Detect which cell encompasses the target text, then output its (X, Y) center coordinate. 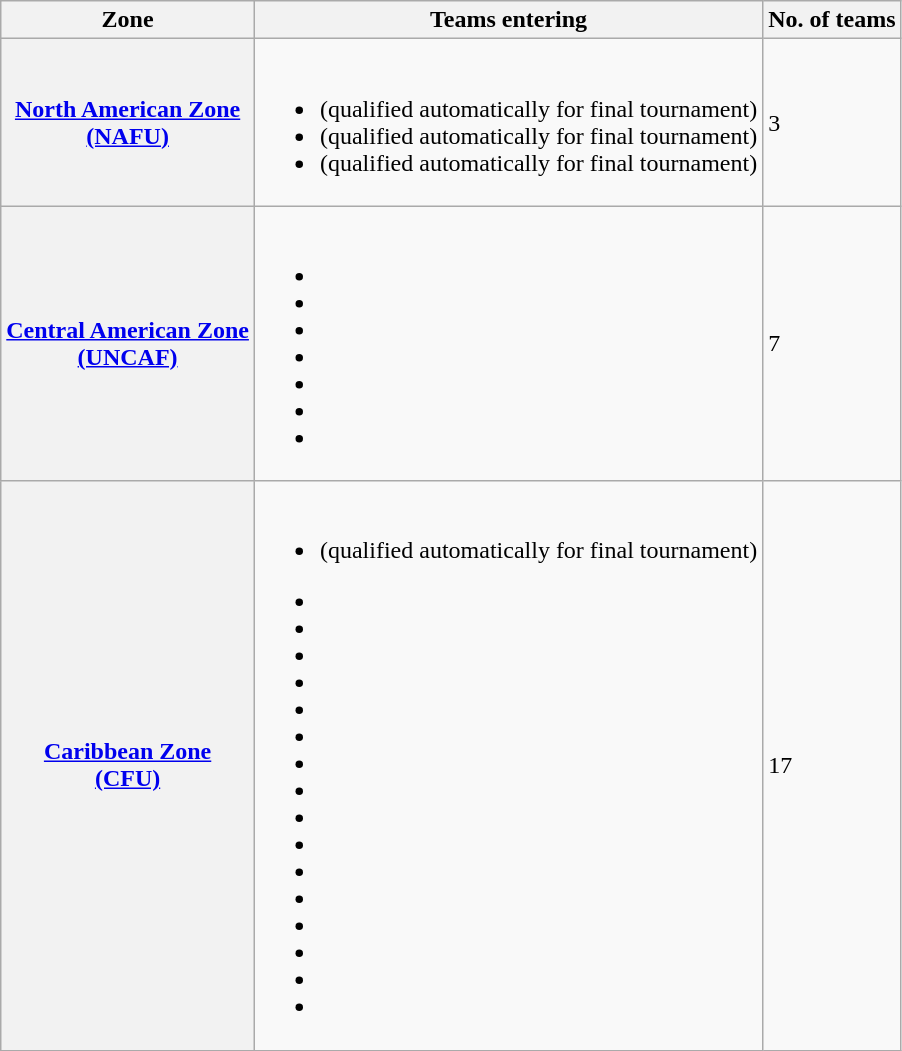
(qualified automatically for final tournament) (qualified automatically for final tournament) (qualified automatically for final tournament) (508, 122)
Teams entering (508, 20)
No. of teams (832, 20)
7 (832, 344)
Zone (128, 20)
Caribbean Zone(CFU) (128, 766)
3 (832, 122)
Central American Zone(UNCAF) (128, 344)
17 (832, 766)
(qualified automatically for final tournament) (508, 766)
North American Zone(NAFU) (128, 122)
